Pinpoint the cell where the given text exists, returning its [x, y] midpoint coordinate. 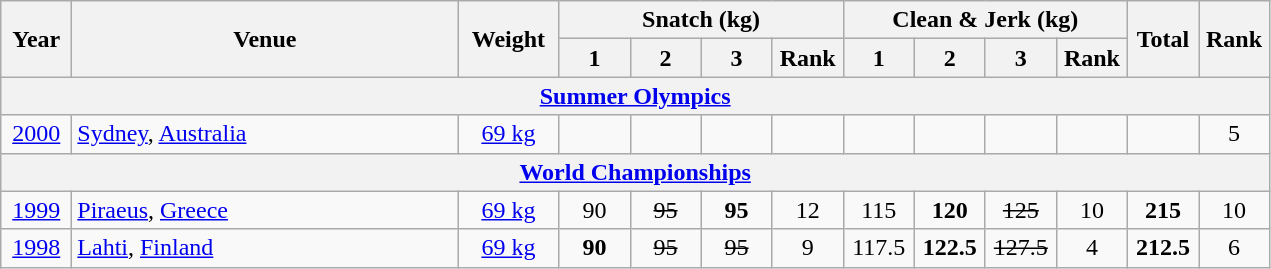
World Championships [636, 172]
117.5 [878, 248]
2000 [36, 134]
215 [1162, 210]
Weight [508, 39]
212.5 [1162, 248]
Venue [265, 39]
127.5 [1020, 248]
120 [950, 210]
Summer Olympics [636, 96]
4 [1092, 248]
1999 [36, 210]
9 [808, 248]
125 [1020, 210]
12 [808, 210]
Lahti, Finland [265, 248]
1998 [36, 248]
6 [1234, 248]
115 [878, 210]
122.5 [950, 248]
Sydney, Australia [265, 134]
5 [1234, 134]
Piraeus, Greece [265, 210]
Snatch (kg) [701, 20]
Year [36, 39]
Total [1162, 39]
Clean & Jerk (kg) [985, 20]
